Output the (X, Y) coordinate of the center of the cell containing the given text.  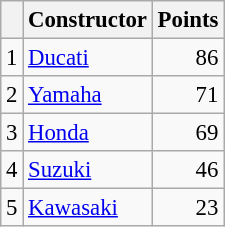
4 (12, 170)
71 (188, 95)
3 (12, 133)
69 (188, 133)
86 (188, 58)
23 (188, 208)
Points (188, 20)
2 (12, 95)
Suzuki (88, 170)
Honda (88, 133)
5 (12, 208)
Constructor (88, 20)
Yamaha (88, 95)
Ducati (88, 58)
46 (188, 170)
1 (12, 58)
Kawasaki (88, 208)
